From the cell containing the given text, extract its center point as (x, y) coordinate. 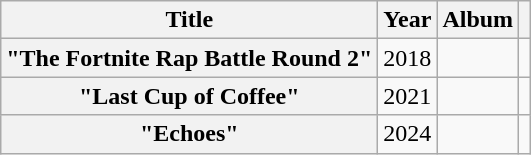
2024 (408, 134)
"Last Cup of Coffee" (190, 96)
Title (190, 20)
"Echoes" (190, 134)
Album (478, 20)
2021 (408, 96)
"The Fortnite Rap Battle Round 2" (190, 58)
2018 (408, 58)
Year (408, 20)
